Provide the [X, Y] coordinate of the cell's center where the given text is located.  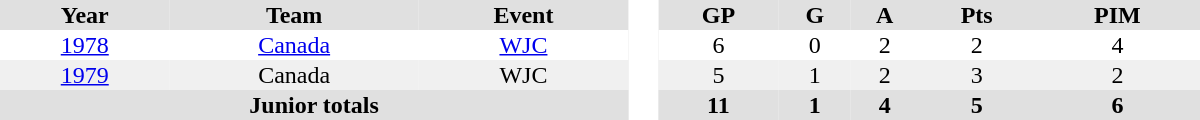
11 [718, 105]
Year [85, 15]
Event [524, 15]
3 [976, 75]
Pts [976, 15]
Team [294, 15]
A [885, 15]
1979 [85, 75]
Junior totals [314, 105]
1978 [85, 45]
0 [815, 45]
GP [718, 15]
G [815, 15]
PIM [1118, 15]
